For the text-containing cell, return its midpoint in (x, y) coordinate format. 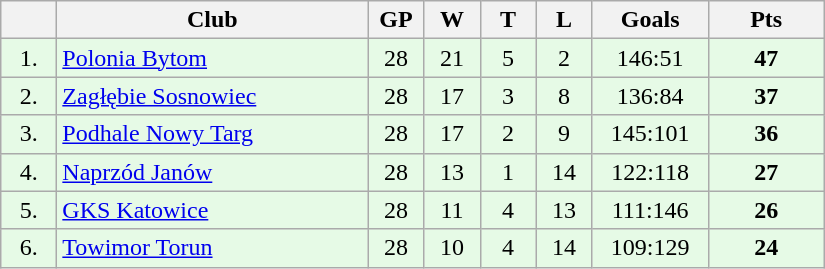
47 (766, 58)
4. (29, 172)
Zagłębie Sosnowiec (212, 96)
5. (29, 210)
11 (452, 210)
37 (766, 96)
24 (766, 248)
109:129 (650, 248)
5 (508, 58)
1. (29, 58)
3. (29, 134)
Pts (766, 20)
Naprzód Janów (212, 172)
146:51 (650, 58)
1 (508, 172)
9 (564, 134)
10 (452, 248)
27 (766, 172)
136:84 (650, 96)
GKS Katowice (212, 210)
T (508, 20)
2. (29, 96)
Polonia Bytom (212, 58)
L (564, 20)
3 (508, 96)
Towimor Torun (212, 248)
W (452, 20)
8 (564, 96)
21 (452, 58)
111:146 (650, 210)
Podhale Nowy Targ (212, 134)
Club (212, 20)
Goals (650, 20)
6. (29, 248)
GP (396, 20)
145:101 (650, 134)
122:118 (650, 172)
36 (766, 134)
26 (766, 210)
